Output the [x, y] coordinate of the center of the cell containing the given text.  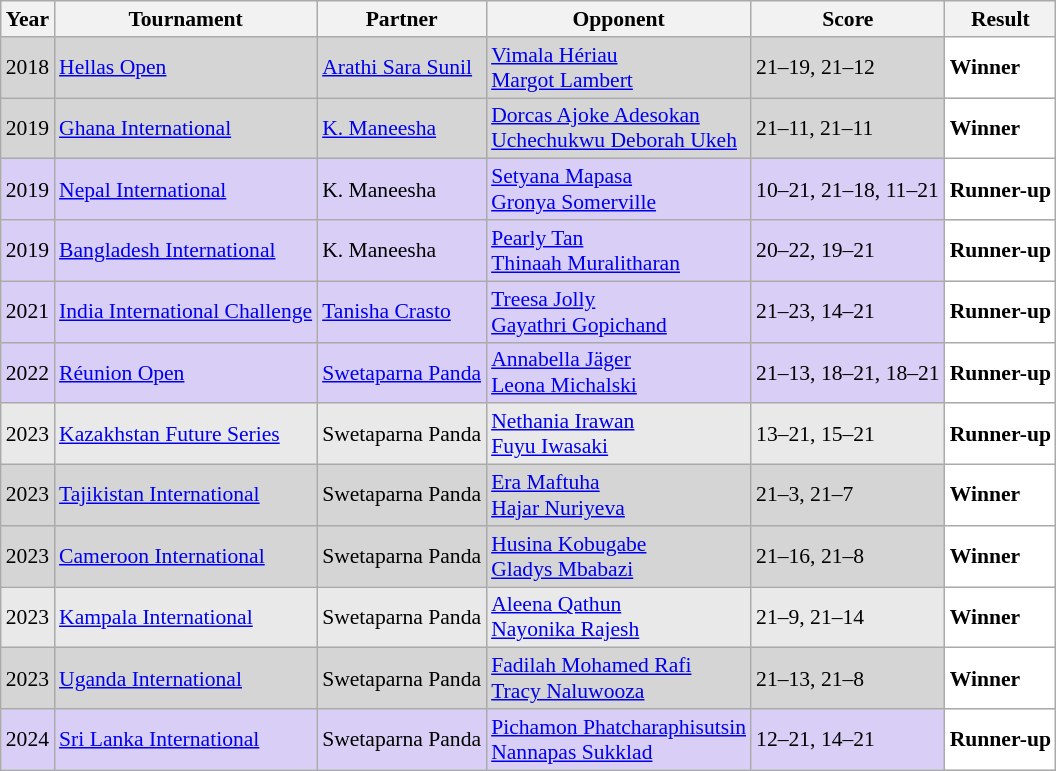
Husina Kobugabe Gladys Mbabazi [618, 556]
12–21, 14–21 [848, 740]
Vimala Hériau Margot Lambert [618, 68]
Aleena Qathun Nayonika Rajesh [618, 618]
Opponent [618, 19]
Pichamon Phatcharaphisutsin Nannapas Sukklad [618, 740]
Partner [402, 19]
Tajikistan International [186, 496]
Tanisha Crasto [402, 312]
21–11, 21–11 [848, 128]
2021 [28, 312]
Score [848, 19]
Nepal International [186, 190]
21–19, 21–12 [848, 68]
13–21, 15–21 [848, 434]
Pearly Tan Thinaah Muralitharan [618, 250]
Fadilah Mohamed Rafi Tracy Naluwooza [618, 678]
21–23, 14–21 [848, 312]
India International Challenge [186, 312]
Dorcas Ajoke Adesokan Uchechukwu Deborah Ukeh [618, 128]
Annabella Jäger Leona Michalski [618, 372]
21–13, 18–21, 18–21 [848, 372]
Result [1000, 19]
21–3, 21–7 [848, 496]
2024 [28, 740]
Era Maftuha Hajar Nuriyeva [618, 496]
Year [28, 19]
2022 [28, 372]
Setyana Mapasa Gronya Somerville [618, 190]
21–9, 21–14 [848, 618]
Sri Lanka International [186, 740]
Arathi Sara Sunil [402, 68]
Hellas Open [186, 68]
Treesa Jolly Gayathri Gopichand [618, 312]
Nethania Irawan Fuyu Iwasaki [618, 434]
21–13, 21–8 [848, 678]
Ghana International [186, 128]
Bangladesh International [186, 250]
Tournament [186, 19]
Kazakhstan Future Series [186, 434]
10–21, 21–18, 11–21 [848, 190]
20–22, 19–21 [848, 250]
Uganda International [186, 678]
Réunion Open [186, 372]
2018 [28, 68]
Cameroon International [186, 556]
21–16, 21–8 [848, 556]
Kampala International [186, 618]
